Locate the cell with the specified text and output its (X, Y) center coordinate. 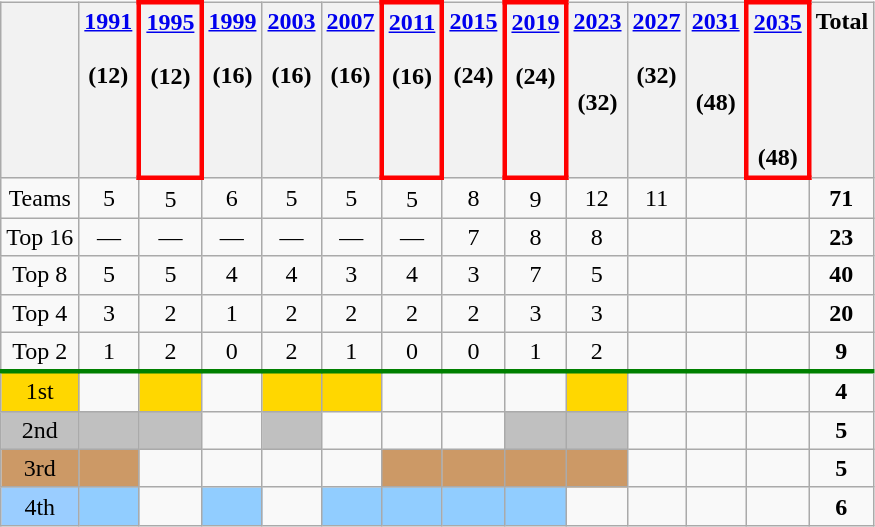
Teams (40, 198)
Top 2 (40, 352)
2015 (24) (473, 90)
71 (842, 198)
40 (842, 275)
2011(16) (412, 90)
1995(12) (170, 90)
2007 (16) (352, 90)
23 (842, 237)
2nd (40, 430)
2003 (16) (292, 90)
12 (596, 198)
2035 (48) (778, 90)
2031 (48) (716, 90)
1991 (12) (110, 90)
Top 16 (40, 237)
4th (40, 506)
Top 4 (40, 313)
1st (40, 392)
2019(24) (535, 90)
1999 (16) (232, 90)
Top 8 (40, 275)
20 (842, 313)
2027 (32) (656, 90)
11 (656, 198)
3rd (40, 468)
2023 (32) (596, 90)
Total (842, 90)
